From the cell containing the given text, extract its center point as (X, Y) coordinate. 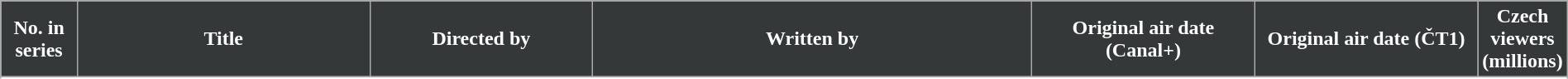
Original air date (ČT1) (1366, 39)
Original air date (Canal+) (1143, 39)
Written by (812, 39)
No. inseries (40, 39)
Title (223, 39)
Czech viewers(millions) (1523, 39)
Directed by (481, 39)
